Search for the cell housing the specified text and yield its [X, Y] center coordinate. 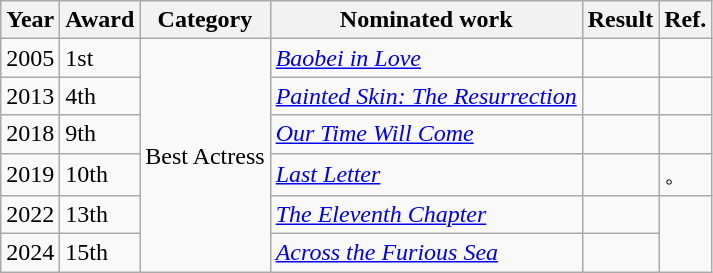
15th [100, 253]
2024 [30, 253]
The Eleventh Chapter [426, 215]
2005 [30, 58]
Nominated work [426, 20]
2018 [30, 134]
13th [100, 215]
Baobei in Love [426, 58]
。 [686, 174]
Our Time Will Come [426, 134]
2019 [30, 174]
Award [100, 20]
9th [100, 134]
Best Actress [205, 156]
2013 [30, 96]
Result [620, 20]
Ref. [686, 20]
2022 [30, 215]
Category [205, 20]
Across the Furious Sea [426, 253]
1st [100, 58]
4th [100, 96]
Year [30, 20]
Painted Skin: The Resurrection [426, 96]
10th [100, 174]
Last Letter [426, 174]
